Locate the cell with the specified text and output its [x, y] center coordinate. 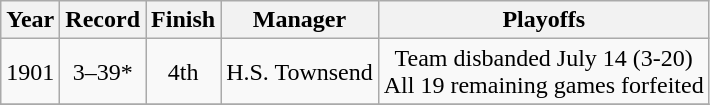
Finish [184, 20]
Team disbanded July 14 (3-20)All 19 remaining games forfeited [544, 72]
H.S. Townsend [300, 72]
Manager [300, 20]
Year [30, 20]
3–39* [103, 72]
Record [103, 20]
Playoffs [544, 20]
4th [184, 72]
1901 [30, 72]
